For the text-containing cell, return its midpoint in [x, y] coordinate format. 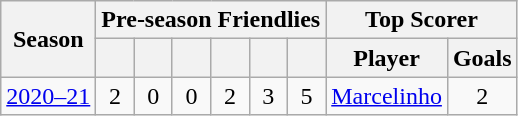
Pre-season Friendlies [211, 20]
5 [306, 96]
Player [387, 58]
2020–21 [48, 96]
Marcelinho [387, 96]
Goals [482, 58]
Top Scorer [422, 20]
3 [268, 96]
Season [48, 39]
